Output the (X, Y) coordinate of the center of the cell containing the given text.  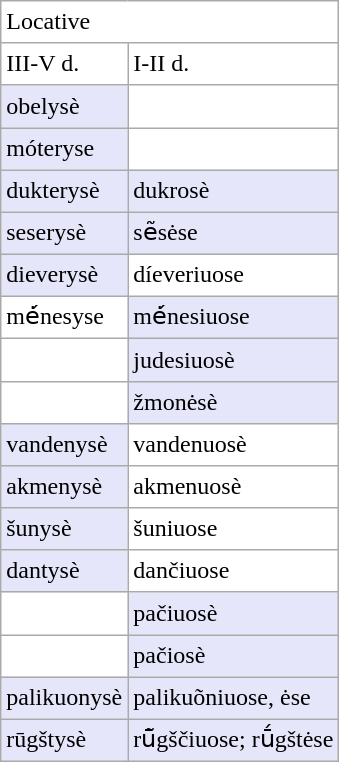
palikuõniuose, ėse (234, 698)
mė́nesiuose (234, 318)
vandenysè (64, 444)
akmenuosè (234, 487)
obelysè (64, 106)
dukterysè (64, 191)
mė́nesyse (64, 318)
judesiuosè (234, 360)
rū̃gščiuose; rū́gštėse (234, 740)
pačiosè (234, 656)
vandenuosè (234, 444)
dantysè (64, 571)
dieverysè (64, 275)
móteryse (64, 149)
díeveriuose (234, 275)
seserysè (64, 233)
rūgštysè (64, 740)
I-II d. (234, 64)
pačiuosè (234, 613)
šuniuose (234, 529)
sẽsėse (234, 233)
žmonėsè (234, 402)
dančiuose (234, 571)
dukrosè (234, 191)
šunysè (64, 529)
Locative (170, 22)
III-V d. (64, 64)
akmenysè (64, 487)
palikuonysè (64, 698)
